Scan for the cell matching the given text and deliver its [x, y] coordinate at center. 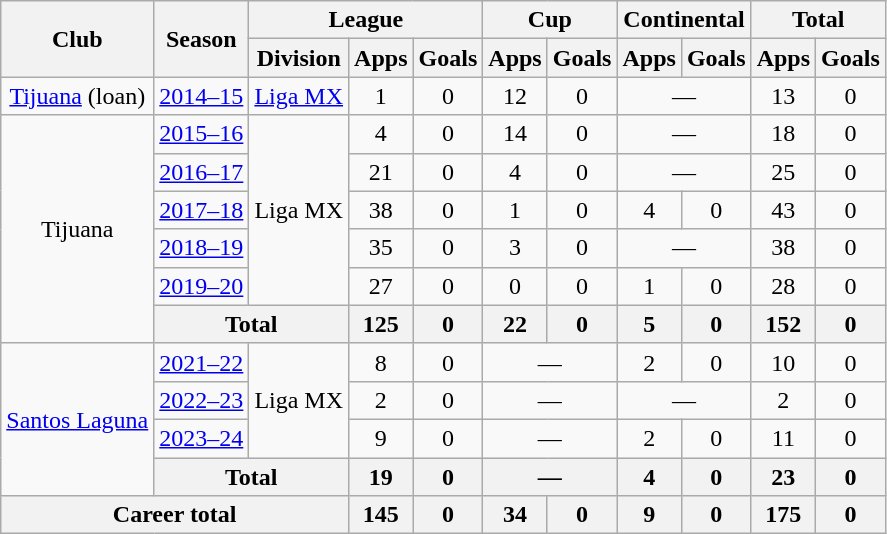
League [366, 20]
Continental [684, 20]
125 [381, 324]
Division [299, 58]
35 [381, 248]
2023–24 [202, 438]
2014–15 [202, 96]
Club [78, 39]
13 [783, 96]
34 [515, 515]
Tijuana [78, 229]
Santos Laguna [78, 419]
175 [783, 515]
Tijuana (loan) [78, 96]
2015–16 [202, 134]
12 [515, 96]
23 [783, 477]
28 [783, 286]
14 [515, 134]
2022–23 [202, 400]
27 [381, 286]
2019–20 [202, 286]
19 [381, 477]
Cup [550, 20]
2017–18 [202, 210]
11 [783, 438]
22 [515, 324]
Season [202, 39]
43 [783, 210]
145 [381, 515]
3 [515, 248]
152 [783, 324]
2018–19 [202, 248]
8 [381, 362]
10 [783, 362]
2016–17 [202, 172]
18 [783, 134]
Career total [175, 515]
2021–22 [202, 362]
5 [649, 324]
25 [783, 172]
21 [381, 172]
